Locate the cell with the specified text and output its [X, Y] center coordinate. 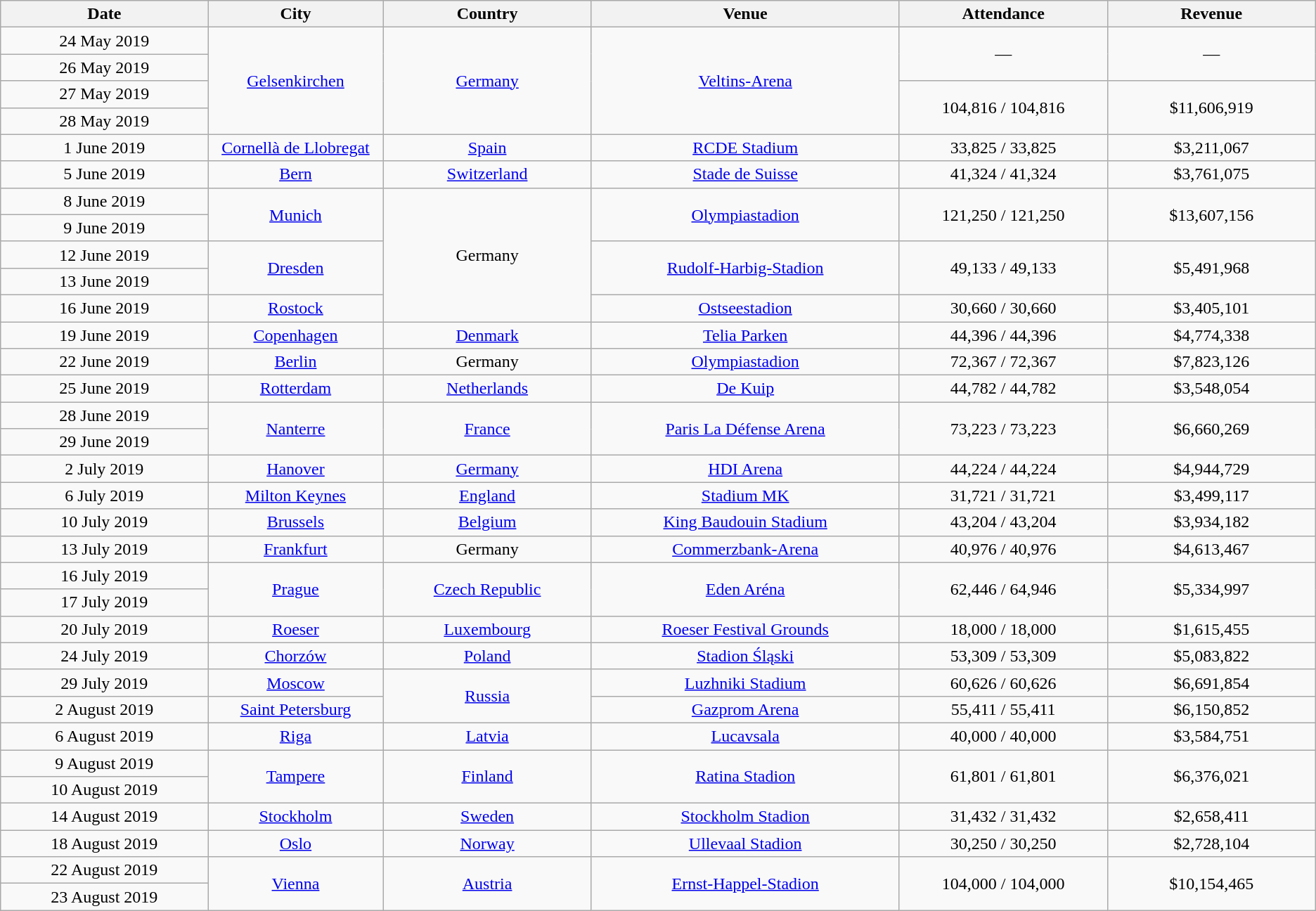
Finland [487, 776]
City [295, 14]
$3,548,054 [1211, 389]
Spain [487, 148]
Hanover [295, 469]
41,324 / 41,324 [1003, 174]
2 August 2019 [104, 709]
Roeser Festival Grounds [745, 629]
44,396 / 44,396 [1003, 335]
24 May 2019 [104, 41]
Luzhniki Stadium [745, 683]
73,223 / 73,223 [1003, 429]
Berlin [295, 362]
104,816 / 104,816 [1003, 108]
44,782 / 44,782 [1003, 389]
England [487, 496]
55,411 / 55,411 [1003, 709]
17 July 2019 [104, 602]
$2,728,104 [1211, 844]
King Baudouin Stadium [745, 522]
Belgium [487, 522]
6 July 2019 [104, 496]
62,446 / 64,946 [1003, 589]
Prague [295, 589]
$5,083,822 [1211, 656]
Poland [487, 656]
Copenhagen [295, 335]
12 June 2019 [104, 254]
$6,691,854 [1211, 683]
Gazprom Arena [745, 709]
Stadion Śląski [745, 656]
$7,823,126 [1211, 362]
40,000 / 40,000 [1003, 736]
$4,613,467 [1211, 549]
Venue [745, 14]
Ernst-Happel-Stadion [745, 884]
43,204 / 43,204 [1003, 522]
22 June 2019 [104, 362]
Luxembourg [487, 629]
Sweden [487, 817]
2 July 2019 [104, 469]
20 July 2019 [104, 629]
6 August 2019 [104, 736]
$5,491,968 [1211, 268]
44,224 / 44,224 [1003, 469]
$3,405,101 [1211, 308]
24 July 2019 [104, 656]
9 August 2019 [104, 763]
10 August 2019 [104, 790]
Ostseestadion [745, 308]
1 June 2019 [104, 148]
De Kuip [745, 389]
29 June 2019 [104, 442]
Stade de Suisse [745, 174]
$3,934,182 [1211, 522]
Telia Parken [745, 335]
18 August 2019 [104, 844]
Moscow [295, 683]
Norway [487, 844]
Commerzbank-Arena [745, 549]
Gelsenkirchen [295, 81]
$2,658,411 [1211, 817]
Country [487, 14]
121,250 / 121,250 [1003, 214]
Dresden [295, 268]
Vienna [295, 884]
16 July 2019 [104, 576]
$3,761,075 [1211, 174]
61,801 / 61,801 [1003, 776]
Rudolf-Harbig-Stadion [745, 268]
Stockholm [295, 817]
31,432 / 31,432 [1003, 817]
Denmark [487, 335]
$1,615,455 [1211, 629]
Ratina Stadion [745, 776]
13 July 2019 [104, 549]
8 June 2019 [104, 201]
Date [104, 14]
$4,774,338 [1211, 335]
104,000 / 104,000 [1003, 884]
72,367 / 72,367 [1003, 362]
Milton Keynes [295, 496]
Frankfurt [295, 549]
Revenue [1211, 14]
Veltins-Arena [745, 81]
29 July 2019 [104, 683]
28 May 2019 [104, 121]
53,309 / 53,309 [1003, 656]
26 May 2019 [104, 67]
$11,606,919 [1211, 108]
30,660 / 30,660 [1003, 308]
France [487, 429]
Attendance [1003, 14]
40,976 / 40,976 [1003, 549]
28 June 2019 [104, 415]
$4,944,729 [1211, 469]
$6,660,269 [1211, 429]
Cornellà de Llobregat [295, 148]
Oslo [295, 844]
Czech Republic [487, 589]
22 August 2019 [104, 870]
18,000 / 18,000 [1003, 629]
33,825 / 33,825 [1003, 148]
Munich [295, 214]
9 June 2019 [104, 228]
$10,154,465 [1211, 884]
Rostock [295, 308]
60,626 / 60,626 [1003, 683]
27 May 2019 [104, 94]
$3,584,751 [1211, 736]
13 June 2019 [104, 281]
Brussels [295, 522]
Netherlands [487, 389]
Paris La Défense Arena [745, 429]
$6,376,021 [1211, 776]
Rotterdam [295, 389]
$3,211,067 [1211, 148]
RCDE Stadium [745, 148]
$13,607,156 [1211, 214]
$6,150,852 [1211, 709]
23 August 2019 [104, 897]
5 June 2019 [104, 174]
30,250 / 30,250 [1003, 844]
Saint Petersburg [295, 709]
Stadium MK [745, 496]
31,721 / 31,721 [1003, 496]
Austria [487, 884]
$3,499,117 [1211, 496]
Stockholm Stadion [745, 817]
Bern [295, 174]
49,133 / 49,133 [1003, 268]
Riga [295, 736]
Roeser [295, 629]
HDI Arena [745, 469]
14 August 2019 [104, 817]
Chorzów [295, 656]
Ullevaal Stadion [745, 844]
Eden Aréna [745, 589]
Switzerland [487, 174]
Russia [487, 696]
Lucavsala [745, 736]
Latvia [487, 736]
16 June 2019 [104, 308]
25 June 2019 [104, 389]
$5,334,997 [1211, 589]
Nanterre [295, 429]
10 July 2019 [104, 522]
Tampere [295, 776]
19 June 2019 [104, 335]
